From the cell containing the given text, extract its center point as [X, Y] coordinate. 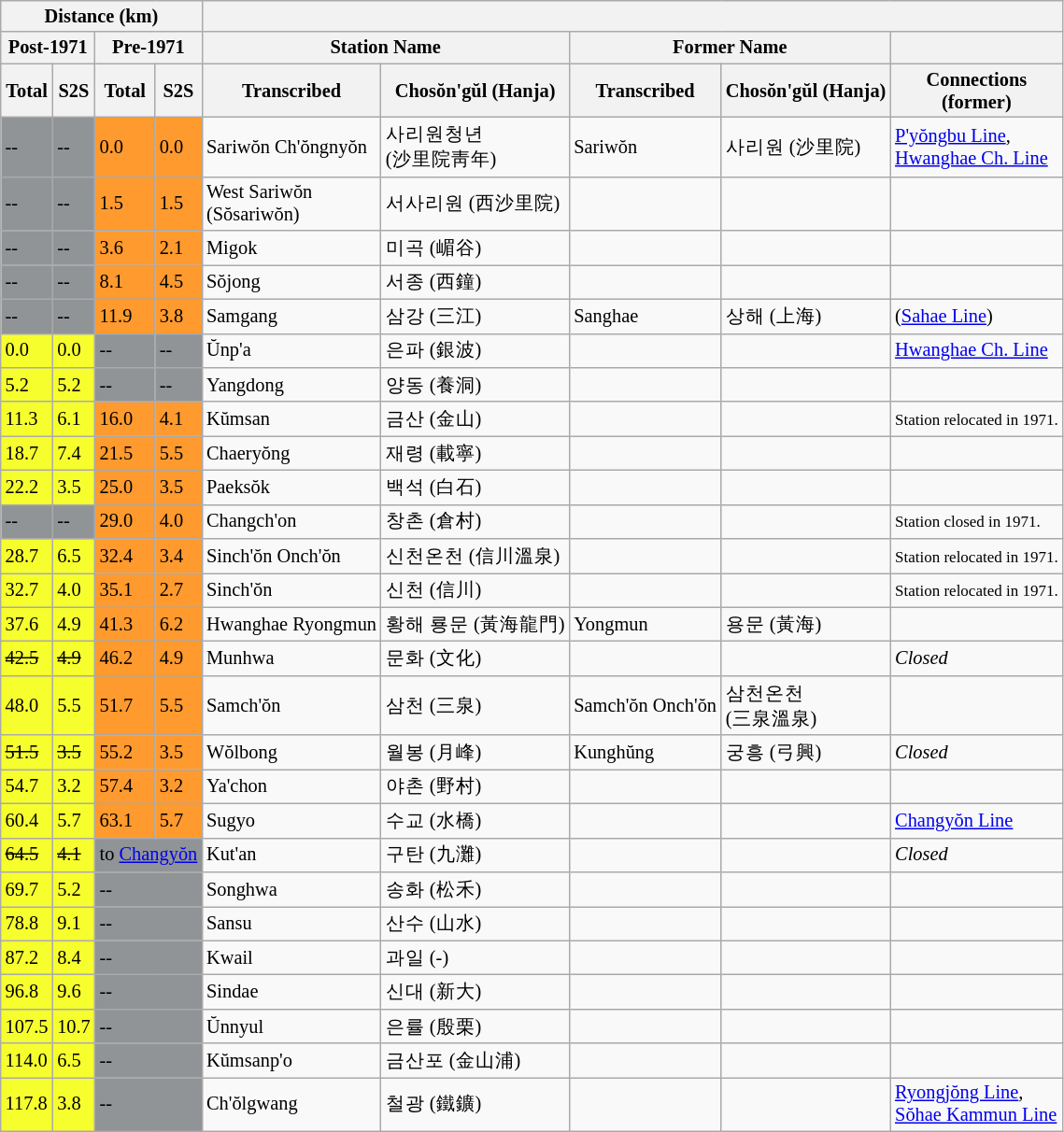
16.0 [125, 418]
11.3 [27, 418]
신대 (新大) [475, 992]
114.0 [27, 1061]
Sinch'ŏn [291, 590]
78.8 [27, 923]
산수 (山水) [475, 923]
Ryongjŏng Line,Sŏhae Kammun Line [976, 1104]
West Sariwŏn(Sŏsariwŏn) [291, 204]
87.2 [27, 958]
창촌 (倉村) [475, 521]
3.4 [178, 557]
Sindae [291, 992]
37.6 [27, 624]
Sansu [291, 923]
철광 (鐵鑛) [475, 1104]
Sanghae [645, 316]
사리원 (沙里院) [805, 147]
10.7 [73, 1026]
Hwanghae Ch. Line [976, 351]
궁흥 (弓興) [805, 753]
Samgang [291, 316]
18.7 [27, 454]
재령 (載寧) [475, 454]
Hwanghae Ryongmun [291, 624]
(Sahae Line) [976, 316]
Sariwŏn [645, 147]
미곡 (嵋谷) [475, 248]
삼천온천(三泉溫泉) [805, 705]
2.1 [178, 248]
64.5 [27, 856]
Sinch'ŏn Onch'ŏn [291, 557]
금산포 (金山浦) [475, 1061]
Post-1971 [49, 48]
32.7 [27, 590]
금산 (金山) [475, 418]
4.5 [178, 282]
서사리원 (西沙里院) [475, 204]
9.1 [73, 923]
구탄 (九灘) [475, 856]
41.3 [125, 624]
32.4 [125, 557]
Kunghŭng [645, 753]
신천 (信川) [475, 590]
29.0 [125, 521]
Kwail [291, 958]
22.2 [27, 488]
야촌 (野村) [475, 786]
Ya'chon [291, 786]
6.2 [178, 624]
상해 (上海) [805, 316]
3.6 [125, 248]
Paeksŏk [291, 488]
Station Name [385, 48]
69.7 [27, 889]
과일 (-) [475, 958]
55.2 [125, 753]
양동 (養洞) [475, 385]
Ch'ŏlgwang [291, 1104]
Kŭmsan [291, 418]
은파 (銀波) [475, 351]
삼강 (三江) [475, 316]
8.4 [73, 958]
Kŭmsanp'o [291, 1061]
Munhwa [291, 658]
Samch'ŏn [291, 705]
사리원청년(沙里院靑年) [475, 147]
Pre-1971 [149, 48]
Chaeryŏng [291, 454]
Changch'on [291, 521]
7.4 [73, 454]
Sŏjong [291, 282]
117.8 [27, 1104]
삼천 (三泉) [475, 705]
백석 (白石) [475, 488]
63.1 [125, 820]
Ŭnnyul [291, 1026]
Connections(former) [976, 91]
to Changyŏn [149, 856]
Station closed in 1971. [976, 521]
35.1 [125, 590]
51.5 [27, 753]
Distance (km) [101, 16]
Wŏlbong [291, 753]
21.5 [125, 454]
96.8 [27, 992]
51.7 [125, 705]
25.0 [125, 488]
60.4 [27, 820]
Yangdong [291, 385]
6.1 [73, 418]
Sariwŏn Ch'ŏngnyŏn [291, 147]
용문 (黃海) [805, 624]
문화 (文化) [475, 658]
57.4 [125, 786]
Ŭnp'a [291, 351]
107.5 [27, 1026]
Migok [291, 248]
서종 (西鐘) [475, 282]
46.2 [125, 658]
수교 (水橋) [475, 820]
신천온천 (信川溫泉) [475, 557]
P'yŏngbu Line,Hwanghae Ch. Line [976, 147]
Changyŏn Line [976, 820]
9.6 [73, 992]
Sugyo [291, 820]
황해 룡문 (黃海龍門) [475, 624]
28.7 [27, 557]
송화 (松禾) [475, 889]
은률 (殷栗) [475, 1026]
월봉 (月峰) [475, 753]
8.1 [125, 282]
Kut'an [291, 856]
42.5 [27, 658]
11.9 [125, 316]
Samch'ŏn Onch'ŏn [645, 705]
54.7 [27, 786]
Former Name [730, 48]
Songhwa [291, 889]
48.0 [27, 705]
2.7 [178, 590]
Yongmun [645, 624]
